Scan for the cell matching the given text and deliver its [X, Y] coordinate at center. 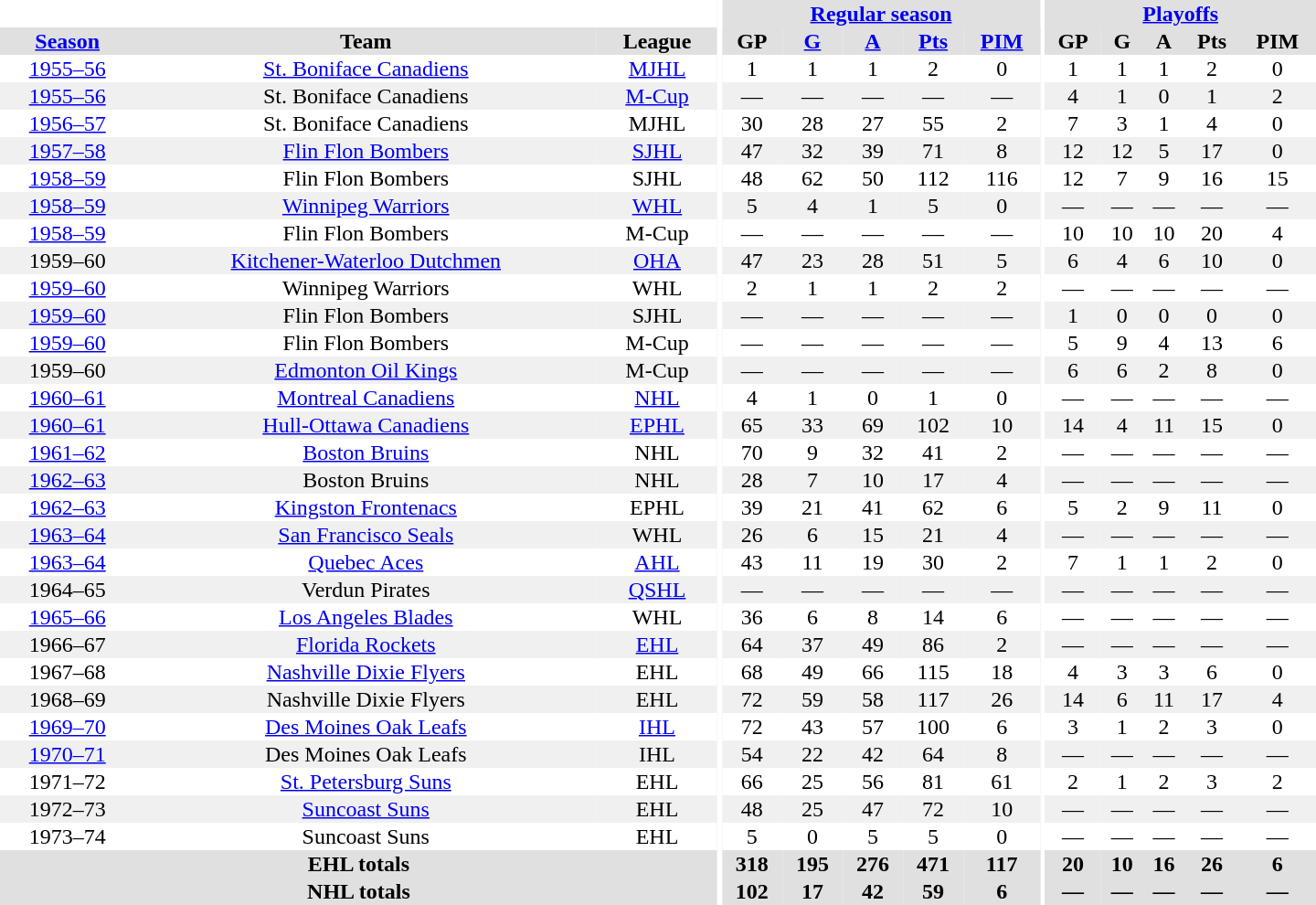
65 [752, 425]
Regular season [881, 14]
58 [873, 699]
Florida Rockets [366, 644]
23 [812, 261]
70 [752, 452]
13 [1212, 343]
St. Petersburg Suns [366, 782]
1956–57 [68, 123]
18 [1002, 672]
San Francisco Seals [366, 535]
54 [752, 754]
EHL totals [358, 864]
51 [933, 261]
115 [933, 672]
Hull-Ottawa Canadiens [366, 425]
League [657, 41]
36 [752, 617]
1970–71 [68, 754]
318 [752, 864]
50 [873, 178]
Team [366, 41]
Verdun Pirates [366, 590]
37 [812, 644]
1973–74 [68, 836]
Playoffs [1181, 14]
68 [752, 672]
86 [933, 644]
1971–72 [68, 782]
81 [933, 782]
OHA [657, 261]
69 [873, 425]
Kingston Frontenacs [366, 507]
1969–70 [68, 727]
1965–66 [68, 617]
1964–65 [68, 590]
61 [1002, 782]
112 [933, 178]
1957–58 [68, 151]
116 [1002, 178]
1972–73 [68, 809]
1967–68 [68, 672]
276 [873, 864]
Kitchener-Waterloo Dutchmen [366, 261]
Los Angeles Blades [366, 617]
QSHL [657, 590]
27 [873, 123]
Quebec Aces [366, 562]
1968–69 [68, 699]
AHL [657, 562]
195 [812, 864]
19 [873, 562]
Montreal Canadiens [366, 398]
NHL totals [358, 891]
100 [933, 727]
Season [68, 41]
Edmonton Oil Kings [366, 370]
471 [933, 864]
55 [933, 123]
1966–67 [68, 644]
57 [873, 727]
71 [933, 151]
22 [812, 754]
56 [873, 782]
1961–62 [68, 452]
33 [812, 425]
